Detect which cell encompasses the target text, then output its [x, y] center coordinate. 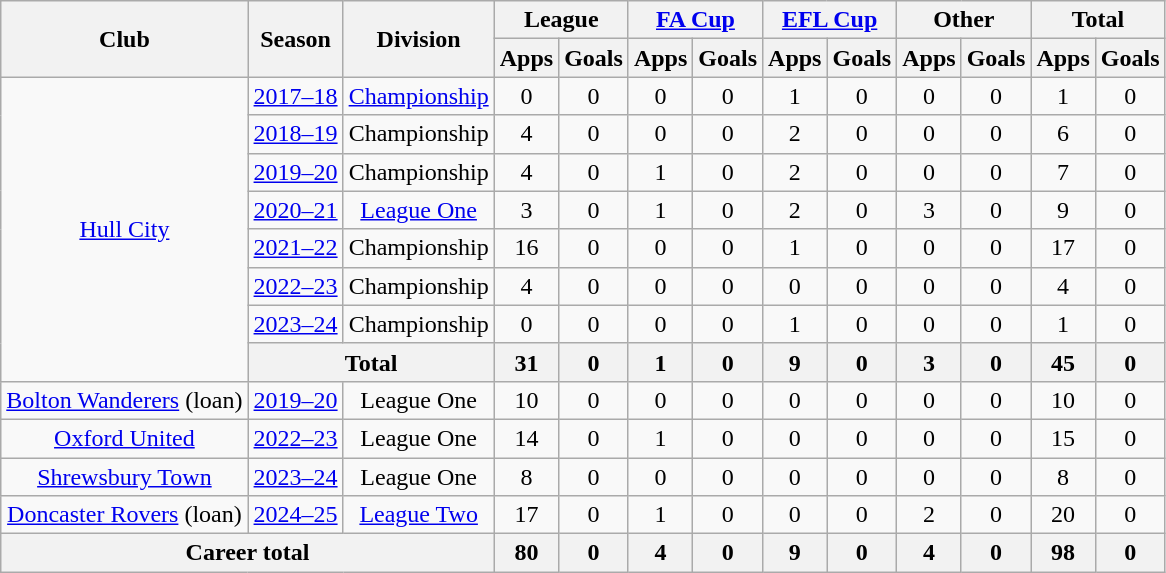
20 [1063, 515]
Division [418, 39]
Hull City [124, 229]
2024–25 [296, 515]
6 [1063, 134]
14 [526, 438]
2020–21 [296, 210]
2021–22 [296, 248]
31 [526, 362]
Career total [248, 553]
Doncaster Rovers (loan) [124, 515]
2017–18 [296, 96]
80 [526, 553]
Oxford United [124, 438]
Season [296, 39]
League [561, 20]
EFL Cup [830, 20]
7 [1063, 172]
Club [124, 39]
2018–19 [296, 134]
15 [1063, 438]
League Two [418, 515]
Other [964, 20]
45 [1063, 362]
Bolton Wanderers (loan) [124, 400]
Shrewsbury Town [124, 477]
16 [526, 248]
98 [1063, 553]
FA Cup [695, 20]
